Return the [X, Y] coordinate for the center point of the cell that contains the specified text.  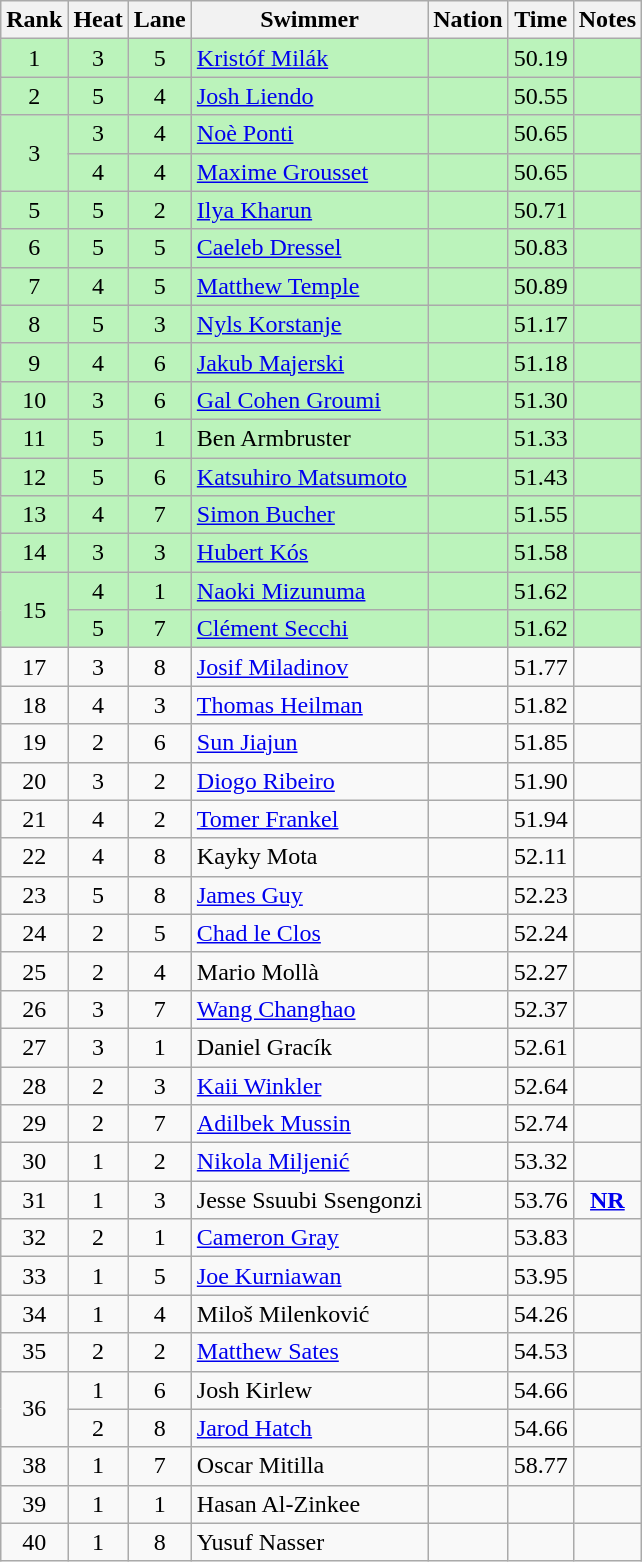
Heat [98, 20]
9 [34, 362]
Notes [607, 20]
NR [607, 1200]
Caeleb Dressel [309, 248]
50.83 [540, 248]
Mario Mollà [309, 971]
52.24 [540, 933]
12 [34, 477]
10 [34, 400]
51.94 [540, 819]
Oscar Mitilla [309, 1466]
Time [540, 20]
14 [34, 553]
53.95 [540, 1276]
Thomas Heilman [309, 705]
Simon Bucher [309, 515]
21 [34, 819]
Gal Cohen Groumi [309, 400]
Naoki Mizunuma [309, 591]
24 [34, 933]
Maxime Grousset [309, 172]
52.11 [540, 857]
20 [34, 781]
Jakub Majerski [309, 362]
34 [34, 1314]
51.18 [540, 362]
51.90 [540, 781]
52.23 [540, 895]
James Guy [309, 895]
17 [34, 667]
32 [34, 1238]
33 [34, 1276]
Yusuf Nasser [309, 1542]
51.30 [540, 400]
Josh Liendo [309, 96]
Matthew Sates [309, 1352]
53.76 [540, 1200]
31 [34, 1200]
Hubert Kós [309, 553]
28 [34, 1085]
11 [34, 438]
Nikola Miljenić [309, 1162]
Ben Armbruster [309, 438]
54.26 [540, 1314]
Nation [468, 20]
54.53 [540, 1352]
13 [34, 515]
Adilbek Mussin [309, 1124]
52.64 [540, 1085]
Rank [34, 20]
Noè Ponti [309, 134]
Jarod Hatch [309, 1428]
23 [34, 895]
38 [34, 1466]
Nyls Korstanje [309, 324]
50.71 [540, 210]
Kristóf Milák [309, 58]
52.37 [540, 1009]
Kaii Winkler [309, 1085]
Jesse Ssuubi Ssengonzi [309, 1200]
52.27 [540, 971]
Josh Kirlew [309, 1390]
Swimmer [309, 20]
Sun Jiajun [309, 743]
50.19 [540, 58]
25 [34, 971]
15 [34, 610]
Miloš Milenković [309, 1314]
Wang Changhao [309, 1009]
22 [34, 857]
Chad le Clos [309, 933]
51.58 [540, 553]
51.82 [540, 705]
Matthew Temple [309, 286]
Tomer Frankel [309, 819]
26 [34, 1009]
50.89 [540, 286]
40 [34, 1542]
51.85 [540, 743]
19 [34, 743]
Diogo Ribeiro [309, 781]
51.33 [540, 438]
53.32 [540, 1162]
Clément Secchi [309, 629]
Josif Miladinov [309, 667]
Lane [160, 20]
Ilya Kharun [309, 210]
51.43 [540, 477]
58.77 [540, 1466]
27 [34, 1047]
Katsuhiro Matsumoto [309, 477]
30 [34, 1162]
Cameron Gray [309, 1238]
52.61 [540, 1047]
39 [34, 1504]
18 [34, 705]
Hasan Al-Zinkee [309, 1504]
50.55 [540, 96]
51.77 [540, 667]
Joe Kurniawan [309, 1276]
35 [34, 1352]
36 [34, 1409]
Daniel Gracík [309, 1047]
53.83 [540, 1238]
51.55 [540, 515]
51.17 [540, 324]
Kayky Mota [309, 857]
29 [34, 1124]
52.74 [540, 1124]
